Identify which cell holds the provided text, then report its [X, Y] central coordinate. 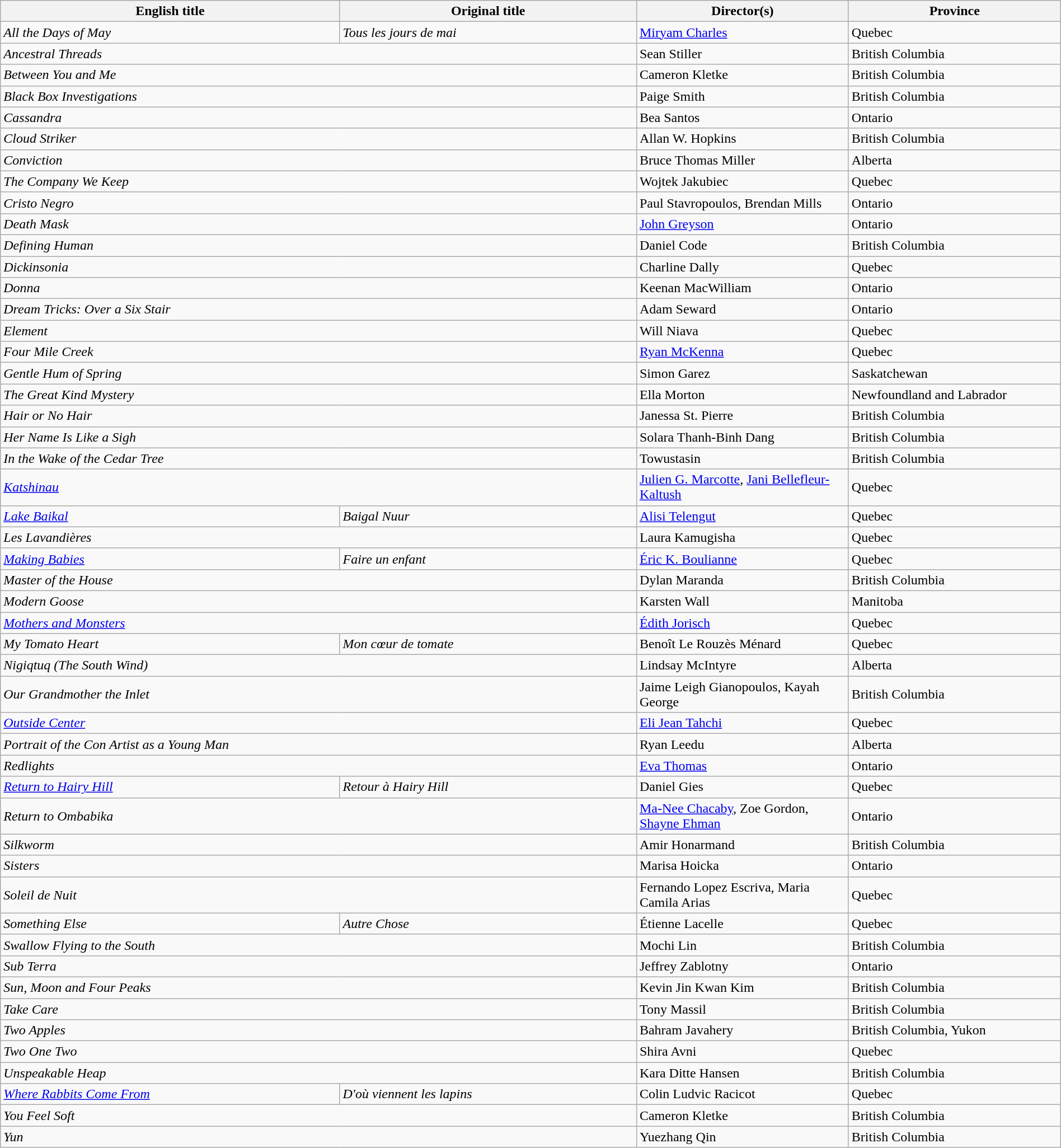
Conviction [319, 160]
Will Niava [742, 331]
Return to Ombabika [319, 816]
Les Lavandières [319, 537]
Autre Chose [488, 924]
Paige Smith [742, 96]
Éric K. Boulianne [742, 559]
Between You and Me [319, 75]
Black Box Investigations [319, 96]
Jaime Leigh Gianopoulos, Kayah George [742, 694]
Dickinsonia [319, 267]
Wojtek Jakubiec [742, 181]
Kevin Jin Kwan Kim [742, 987]
Eva Thomas [742, 766]
Ryan McKenna [742, 352]
Tony Massil [742, 1009]
Katshinau [319, 487]
Mothers and Monsters [319, 623]
Province [955, 11]
Lindsay McIntyre [742, 666]
Laura Kamugisha [742, 537]
The Great Kind Mystery [319, 395]
All the Days of May [170, 32]
Mon cœur de tomate [488, 644]
Colin Ludvic Racicot [742, 1094]
Sun, Moon and Four Peaks [319, 987]
In the Wake of the Cedar Tree [319, 458]
Solara Thanh-Binh Dang [742, 437]
Hair or No Hair [319, 416]
Gentle Hum of Spring [319, 373]
Swallow Flying to the South [319, 945]
Her Name Is Like a Sigh [319, 437]
Manitoba [955, 601]
Kara Ditte Hansen [742, 1073]
Yuezhang Qin [742, 1137]
Return to Hairy Hill [170, 787]
Ella Morton [742, 395]
Defining Human [319, 245]
Soleil de Nuit [319, 894]
Dream Tricks: Over a Six Stair [319, 310]
The Company We Keep [319, 181]
D'où viennent les lapins [488, 1094]
Ancestral Threads [319, 54]
Shira Avni [742, 1052]
Simon Garez [742, 373]
Ryan Leedu [742, 744]
Cloud Striker [319, 139]
Mochi Lin [742, 945]
Baigal Nuur [488, 516]
Redlights [319, 766]
Original title [488, 11]
Amir Honarmand [742, 845]
Édith Jorisch [742, 623]
Benoît Le Rouzès Ménard [742, 644]
Something Else [170, 924]
Karsten Wall [742, 601]
Daniel Gies [742, 787]
Sisters [319, 866]
English title [170, 11]
My Tomato Heart [170, 644]
Silkworm [319, 845]
Where Rabbits Come From [170, 1094]
Miryam Charles [742, 32]
Cassandra [319, 118]
Fernando Lopez Escriva, Maria Camila Arias [742, 894]
Retour à Hairy Hill [488, 787]
Daniel Code [742, 245]
Cristo Negro [319, 203]
Four Mile Creek [319, 352]
Unspeakable Heap [319, 1073]
Two One Two [319, 1052]
Yun [319, 1137]
Two Apples [319, 1030]
Death Mask [319, 224]
Master of the House [319, 580]
Charline Dally [742, 267]
Making Babies [170, 559]
Donna [319, 288]
Bahram Javahery [742, 1030]
Lake Baikal [170, 516]
Julien G. Marcotte, Jani Bellefleur-Kaltush [742, 487]
Eli Jean Tahchi [742, 723]
Étienne Lacelle [742, 924]
Sub Terra [319, 966]
Ma-Nee Chacaby, Zoe Gordon, Shayne Ehman [742, 816]
Outside Center [319, 723]
Jeffrey Zablotny [742, 966]
Director(s) [742, 11]
Towustasin [742, 458]
Faire un enfant [488, 559]
Marisa Hoicka [742, 866]
Sean Stiller [742, 54]
Element [319, 331]
John Greyson [742, 224]
Newfoundland and Labrador [955, 395]
Bruce Thomas Miller [742, 160]
Modern Goose [319, 601]
Saskatchewan [955, 373]
Portrait of the Con Artist as a Young Man [319, 744]
Alisi Telengut [742, 516]
Take Care [319, 1009]
Janessa St. Pierre [742, 416]
Nigiqtuq (The South Wind) [319, 666]
Adam Seward [742, 310]
You Feel Soft [319, 1116]
Dylan Maranda [742, 580]
Keenan MacWilliam [742, 288]
Bea Santos [742, 118]
Paul Stavropoulos, Brendan Mills [742, 203]
Tous les jours de mai [488, 32]
British Columbia, Yukon [955, 1030]
Allan W. Hopkins [742, 139]
Our Grandmother the Inlet [319, 694]
